For the text-containing cell, return its midpoint in [x, y] coordinate format. 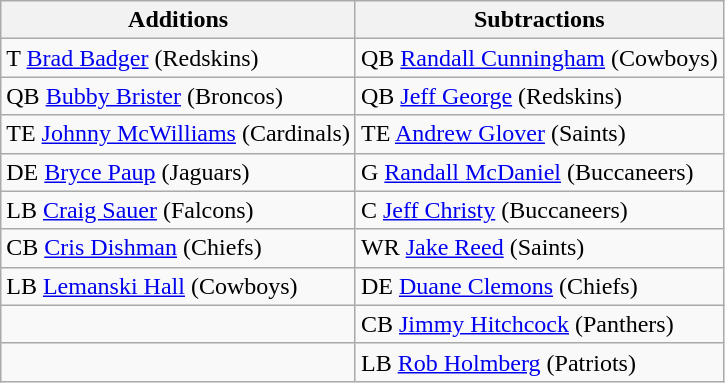
G Randall McDaniel (Buccaneers) [539, 172]
DE Bryce Paup (Jaguars) [178, 172]
T Brad Badger (Redskins) [178, 58]
CB Cris Dishman (Chiefs) [178, 248]
Additions [178, 20]
QB Jeff George (Redskins) [539, 96]
DE Duane Clemons (Chiefs) [539, 286]
LB Rob Holmberg (Patriots) [539, 362]
QB Randall Cunningham (Cowboys) [539, 58]
LB Lemanski Hall (Cowboys) [178, 286]
LB Craig Sauer (Falcons) [178, 210]
TE Andrew Glover (Saints) [539, 134]
CB Jimmy Hitchcock (Panthers) [539, 324]
TE Johnny McWilliams (Cardinals) [178, 134]
Subtractions [539, 20]
WR Jake Reed (Saints) [539, 248]
QB Bubby Brister (Broncos) [178, 96]
C Jeff Christy (Buccaneers) [539, 210]
